Search for the cell housing the specified text and yield its [x, y] center coordinate. 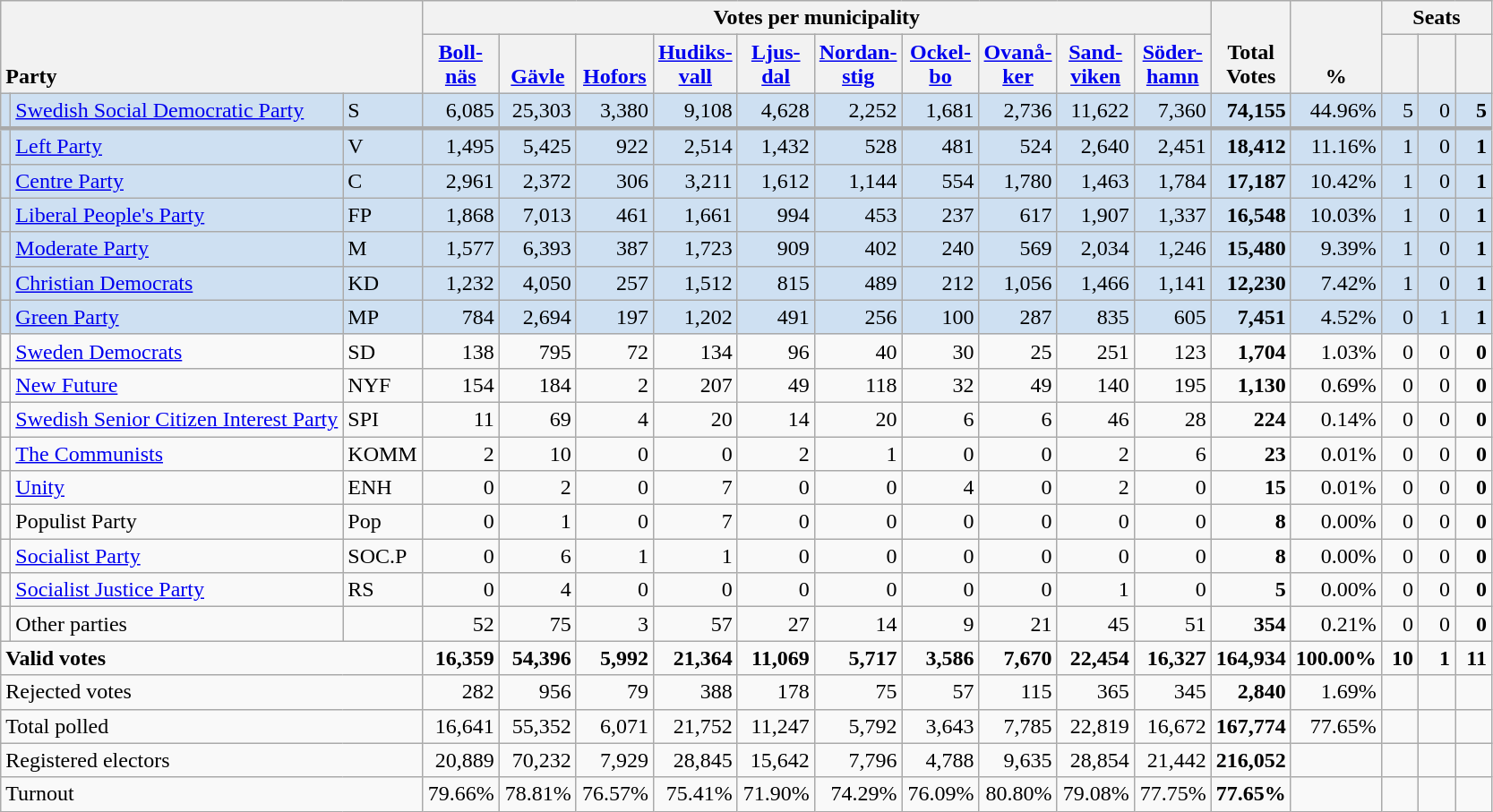
387 [614, 249]
SOC.P [382, 556]
140 [1095, 385]
2,961 [460, 181]
3,643 [940, 726]
365 [1095, 692]
78.81% [537, 794]
10.03% [1336, 215]
4,788 [940, 760]
1,463 [1095, 181]
Sand- viken [1095, 64]
2,252 [858, 111]
Total polled [211, 726]
55,352 [537, 726]
453 [858, 215]
Party [211, 47]
224 [1250, 419]
207 [695, 385]
4,628 [776, 111]
69 [537, 419]
11,069 [776, 658]
1,512 [695, 283]
C [382, 181]
Moderate Party [177, 249]
1.03% [1336, 351]
1,144 [858, 181]
Ovanå- ker [1017, 64]
2,840 [1250, 692]
1,232 [460, 283]
Ljus- dal [776, 64]
195 [1172, 385]
Swedish Social Democratic Party [177, 111]
1,337 [1172, 215]
71.90% [776, 794]
5,992 [614, 658]
134 [695, 351]
16,672 [1172, 726]
V [382, 146]
402 [858, 249]
1,784 [1172, 181]
32 [940, 385]
240 [940, 249]
79.08% [1095, 794]
22,454 [1095, 658]
16,327 [1172, 658]
1,056 [1017, 283]
Hudiks- vall [695, 64]
554 [940, 181]
15 [1250, 488]
184 [537, 385]
100 [940, 317]
80.80% [1017, 794]
1,907 [1095, 215]
16,359 [460, 658]
Ockel- bo [940, 64]
Total Votes [1250, 47]
118 [858, 385]
167,774 [1250, 726]
3,211 [695, 181]
1,246 [1172, 249]
7,670 [1017, 658]
27 [776, 624]
21 [1017, 624]
994 [776, 215]
461 [614, 215]
6,085 [460, 111]
28 [1172, 419]
815 [776, 283]
Valid votes [211, 658]
345 [1172, 692]
489 [858, 283]
44.96% [1336, 111]
123 [1172, 351]
7,785 [1017, 726]
5,792 [858, 726]
9,635 [1017, 760]
25,303 [537, 111]
388 [695, 692]
4.52% [1336, 317]
1,780 [1017, 181]
77.75% [1172, 794]
4,050 [537, 283]
ENH [382, 488]
16,641 [460, 726]
Socialist Party [177, 556]
Socialist Justice Party [177, 590]
Votes per municipality [817, 18]
% [1336, 47]
7,451 [1250, 317]
3,380 [614, 111]
75.41% [695, 794]
40 [858, 351]
15,642 [776, 760]
956 [537, 692]
212 [940, 283]
9,108 [695, 111]
197 [614, 317]
Liberal People's Party [177, 215]
11.16% [1336, 146]
76.09% [940, 794]
KD [382, 283]
1,577 [460, 249]
M [382, 249]
10.42% [1336, 181]
Boll- näs [460, 64]
1,130 [1250, 385]
28,845 [695, 760]
6,071 [614, 726]
SD [382, 351]
7,013 [537, 215]
154 [460, 385]
7,796 [858, 760]
1,432 [776, 146]
23 [1250, 454]
9 [940, 624]
FP [382, 215]
1.69% [1336, 692]
6,393 [537, 249]
Populist Party [177, 522]
0.21% [1336, 624]
Other parties [177, 624]
Rejected votes [211, 692]
481 [940, 146]
30 [940, 351]
909 [776, 249]
52 [460, 624]
12,230 [1250, 283]
74.29% [858, 794]
617 [1017, 215]
79 [614, 692]
7.42% [1336, 283]
The Communists [177, 454]
22,819 [1095, 726]
25 [1017, 351]
282 [460, 692]
237 [940, 215]
2,034 [1095, 249]
251 [1095, 351]
Green Party [177, 317]
1,661 [695, 215]
SPI [382, 419]
784 [460, 317]
RS [382, 590]
354 [1250, 624]
17,187 [1250, 181]
5,717 [858, 658]
72 [614, 351]
21,364 [695, 658]
115 [1017, 692]
528 [858, 146]
11,247 [776, 726]
Registered electors [211, 760]
0.14% [1336, 419]
491 [776, 317]
216,052 [1250, 760]
45 [1095, 624]
1,495 [460, 146]
54,396 [537, 658]
21,752 [695, 726]
306 [614, 181]
21,442 [1172, 760]
Sweden Democrats [177, 351]
Christian Democrats [177, 283]
2,736 [1017, 111]
New Future [177, 385]
7,929 [614, 760]
Turnout [211, 794]
28,854 [1095, 760]
76.57% [614, 794]
3,586 [940, 658]
1,141 [1172, 283]
Seats [1437, 18]
NYF [382, 385]
3 [614, 624]
Hofors [614, 64]
256 [858, 317]
Unity [177, 488]
15,480 [1250, 249]
96 [776, 351]
9.39% [1336, 249]
1,612 [776, 181]
0.69% [1336, 385]
Nordan- stig [858, 64]
835 [1095, 317]
KOMM [382, 454]
569 [1017, 249]
S [382, 111]
70,232 [537, 760]
2,372 [537, 181]
20,889 [460, 760]
MP [382, 317]
7,360 [1172, 111]
46 [1095, 419]
2,640 [1095, 146]
5,425 [537, 146]
Centre Party [177, 181]
257 [614, 283]
16,548 [1250, 215]
164,934 [1250, 658]
18,412 [1250, 146]
Pop [382, 522]
100.00% [1336, 658]
Söder- hamn [1172, 64]
74,155 [1250, 111]
79.66% [460, 794]
287 [1017, 317]
Gävle [537, 64]
Left Party [177, 146]
2,694 [537, 317]
138 [460, 351]
Swedish Senior Citizen Interest Party [177, 419]
922 [614, 146]
1,723 [695, 249]
524 [1017, 146]
605 [1172, 317]
1,868 [460, 215]
1,704 [1250, 351]
51 [1172, 624]
795 [537, 351]
1,466 [1095, 283]
2,451 [1172, 146]
2,514 [695, 146]
178 [776, 692]
11,622 [1095, 111]
1,681 [940, 111]
1,202 [695, 317]
